Detect which cell encompasses the target text, then output its [X, Y] center coordinate. 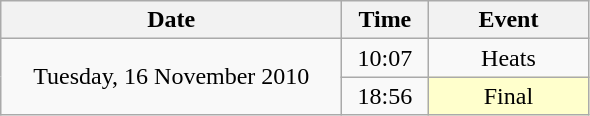
Event [508, 20]
Heats [508, 58]
18:56 [385, 96]
10:07 [385, 58]
Final [508, 96]
Time [385, 20]
Tuesday, 16 November 2010 [172, 77]
Date [172, 20]
